Locate the cell with the specified text and output its (X, Y) center coordinate. 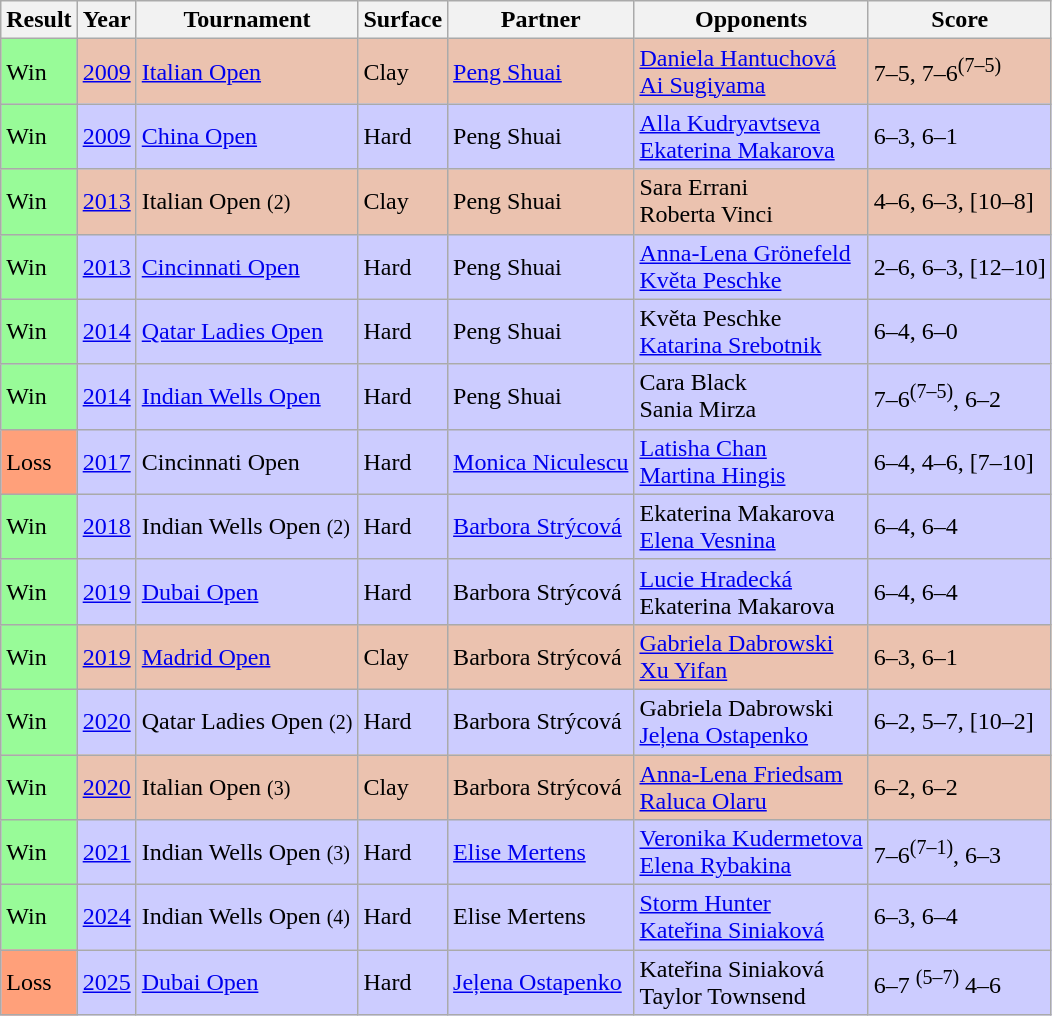
2017 (106, 462)
7–6(7–1), 6–3 (960, 852)
Anna-Lena Friedsam Raluca Olaru (751, 786)
Surface (403, 20)
6–2, 6–2 (960, 786)
Sara Errani Roberta Vinci (751, 202)
Indian Wells Open (247, 396)
6–4, 4–6, [7–10] (960, 462)
Ekaterina Makarova Elena Vesnina (751, 526)
Lucie Hradecká Ekaterina Makarova (751, 592)
China Open (247, 136)
6–3, 6–4 (960, 918)
Madrid Open (247, 656)
Result (39, 20)
Monica Niculescu (541, 462)
2018 (106, 526)
6–4, 6–0 (960, 332)
Opponents (751, 20)
Jeļena Ostapenko (541, 982)
Cara Black Sania Mirza (751, 396)
7–6(7–5), 6–2 (960, 396)
Score (960, 20)
Indian Wells Open (2) (247, 526)
Gabriela Dabrowski Xu Yifan (751, 656)
Gabriela Dabrowski Jeļena Ostapenko (751, 722)
Indian Wells Open (4) (247, 918)
Veronika Kudermetova Elena Rybakina (751, 852)
Daniela Hantuchová Ai Sugiyama (751, 72)
2025 (106, 982)
4–6, 6–3, [10–8] (960, 202)
Květa Peschke Katarina Srebotnik (751, 332)
Tournament (247, 20)
7–5, 7–6(7–5) (960, 72)
2024 (106, 918)
2021 (106, 852)
Qatar Ladies Open (2) (247, 722)
Qatar Ladies Open (247, 332)
Alla Kudryavtseva Ekaterina Makarova (751, 136)
Storm Hunter Kateřina Siniaková (751, 918)
6–2, 5–7, [10–2] (960, 722)
6–7 (5–7) 4–6 (960, 982)
Indian Wells Open (3) (247, 852)
2–6, 6–3, [12–10] (960, 266)
Italian Open (247, 72)
Kateřina Siniaková Taylor Townsend (751, 982)
Latisha Chan Martina Hingis (751, 462)
Anna-Lena Grönefeld Květa Peschke (751, 266)
Italian Open (3) (247, 786)
Year (106, 20)
Partner (541, 20)
Italian Open (2) (247, 202)
